For the text-containing cell, return its midpoint in [X, Y] coordinate format. 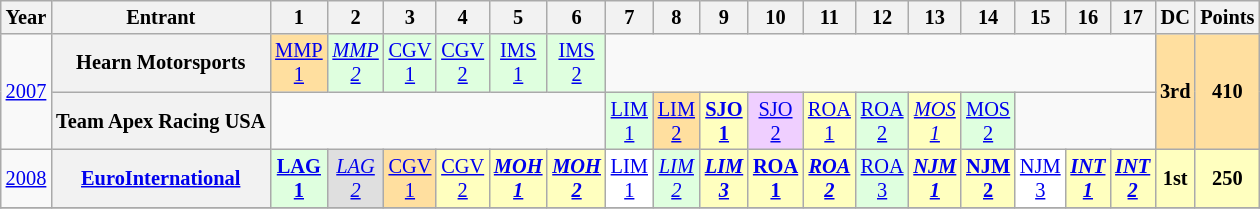
3 [410, 17]
MOH1 [518, 178]
12 [882, 17]
IMS2 [576, 63]
MMP1 [298, 63]
Hearn Motorsports [160, 63]
7 [630, 17]
1 [298, 17]
SJO2 [776, 121]
4 [462, 17]
ROA3 [882, 178]
INT1 [1088, 178]
14 [988, 17]
Entrant [160, 17]
LIM3 [724, 178]
SJO1 [724, 121]
17 [1132, 17]
Team Apex Racing USA [160, 121]
15 [1040, 17]
1st [1175, 178]
16 [1088, 17]
IMS1 [518, 63]
MOS1 [934, 121]
10 [776, 17]
2 [356, 17]
3rd [1175, 92]
MOS2 [988, 121]
LAG1 [298, 178]
Year [26, 17]
INT2 [1132, 178]
13 [934, 17]
8 [676, 17]
410 [1227, 92]
LAG2 [356, 178]
9 [724, 17]
11 [830, 17]
6 [576, 17]
2007 [26, 92]
Points [1227, 17]
EuroInternational [160, 178]
5 [518, 17]
2008 [26, 178]
MMP2 [356, 63]
NJM1 [934, 178]
250 [1227, 178]
MOH2 [576, 178]
DC [1175, 17]
NJM2 [988, 178]
NJM3 [1040, 178]
